Output the [X, Y] coordinate of the center of the cell containing the given text.  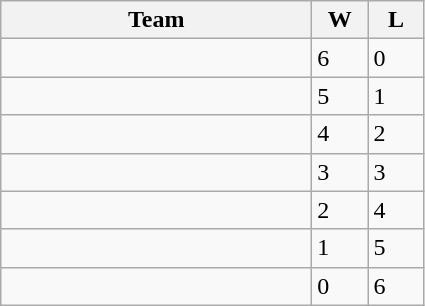
Team [156, 20]
W [340, 20]
L [396, 20]
